Extract the [x, y] coordinate from the center of the cell holding the provided text.  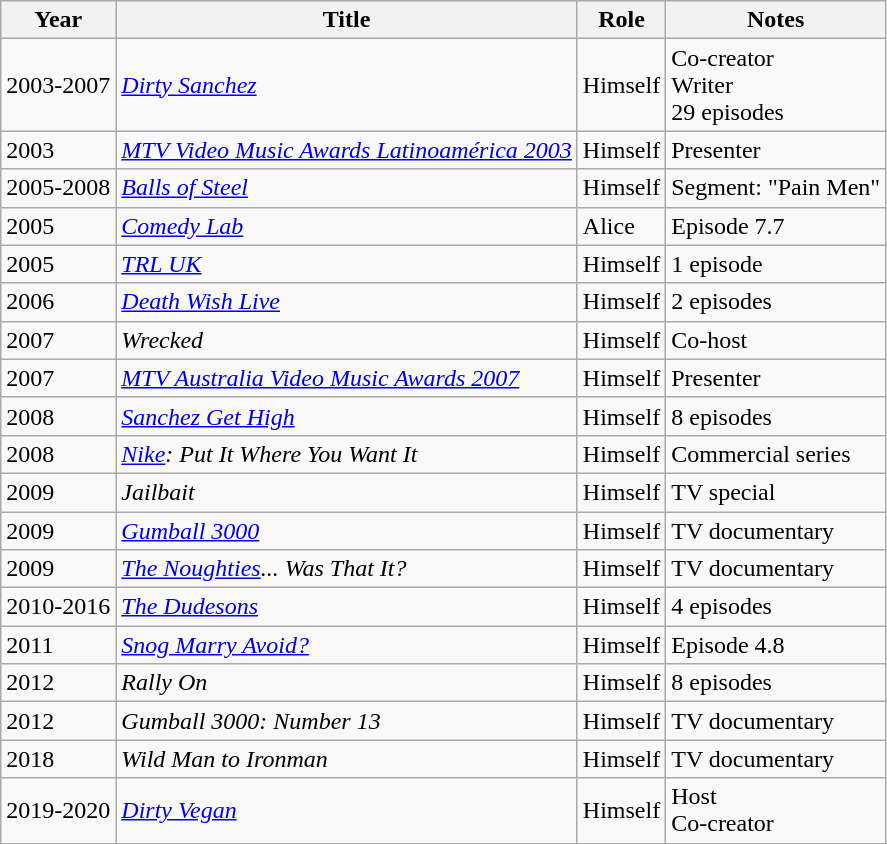
2019-2020 [58, 810]
Wild Man to Ironman [347, 759]
Balls of Steel [347, 188]
Snog Marry Avoid? [347, 645]
Notes [776, 20]
Dirty Sanchez [347, 85]
2005-2008 [58, 188]
Segment: "Pain Men" [776, 188]
MTV Video Music Awards Latinoamérica 2003 [347, 150]
Episode 4.8 [776, 645]
Dirty Vegan [347, 810]
Jailbait [347, 492]
Episode 7.7 [776, 226]
Gumball 3000: Number 13 [347, 721]
TV special [776, 492]
Co-creatorWriter29 episodes [776, 85]
Title [347, 20]
Wrecked [347, 340]
Nike: Put It Where You Want It [347, 454]
Year [58, 20]
2011 [58, 645]
Commercial series [776, 454]
2003 [58, 150]
2006 [58, 302]
Death Wish Live [347, 302]
2003-2007 [58, 85]
2018 [58, 759]
MTV Australia Video Music Awards 2007 [347, 378]
Sanchez Get High [347, 416]
Comedy Lab [347, 226]
4 episodes [776, 607]
The Dudesons [347, 607]
TRL UK [347, 264]
1 episode [776, 264]
2010-2016 [58, 607]
2 episodes [776, 302]
Rally On [347, 683]
Role [621, 20]
HostCo-creator [776, 810]
Alice [621, 226]
Co-host [776, 340]
The Noughties... Was That It? [347, 569]
Gumball 3000 [347, 531]
